Provide the (X, Y) coordinate of the cell's center where the given text is located.  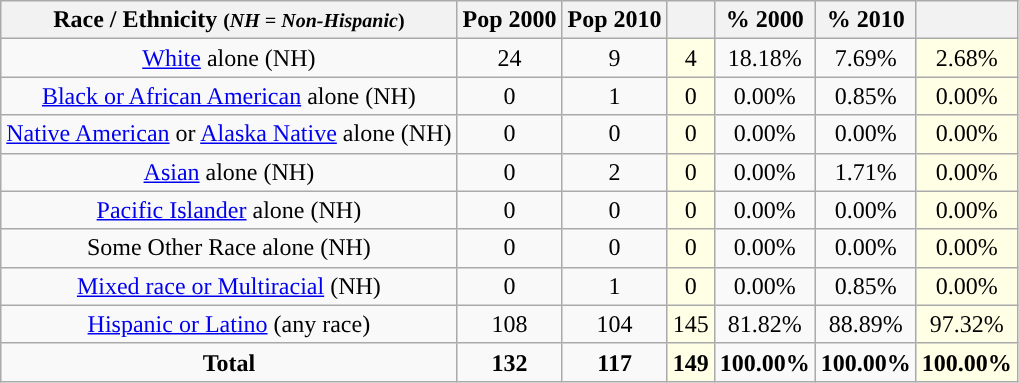
18.18% (764, 58)
4 (690, 58)
24 (510, 58)
Hispanic or Latino (any race) (229, 324)
108 (510, 324)
145 (690, 324)
9 (614, 58)
Race / Ethnicity (NH = Non-Hispanic) (229, 20)
117 (614, 362)
Native American or Alaska Native alone (NH) (229, 134)
% 2010 (866, 20)
2 (614, 172)
Total (229, 362)
1.71% (866, 172)
Pop 2000 (510, 20)
88.89% (866, 324)
Some Other Race alone (NH) (229, 248)
81.82% (764, 324)
149 (690, 362)
2.68% (966, 58)
Pacific Islander alone (NH) (229, 210)
White alone (NH) (229, 58)
132 (510, 362)
Pop 2010 (614, 20)
% 2000 (764, 20)
Mixed race or Multiracial (NH) (229, 286)
104 (614, 324)
7.69% (866, 58)
97.32% (966, 324)
Asian alone (NH) (229, 172)
Black or African American alone (NH) (229, 96)
